Locate the cell with the specified text and output its (X, Y) center coordinate. 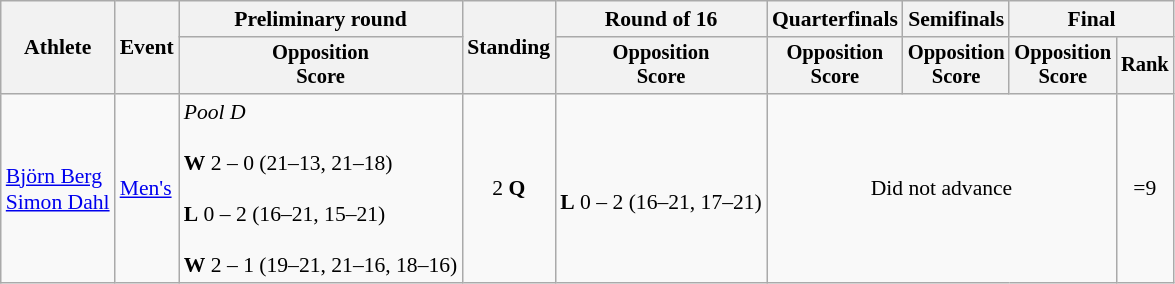
Preliminary round (321, 19)
Semifinals (956, 19)
Event (147, 48)
L 0 – 2 (16–21, 17–21) (661, 188)
=9 (1145, 188)
Athlete (58, 48)
Round of 16 (661, 19)
Final (1091, 19)
Men's (147, 188)
Did not advance (942, 188)
2 Q (508, 188)
Pool DW 2 – 0 (21–13, 21–18)L 0 – 2 (16–21, 15–21)W 2 – 1 (19–21, 21–16, 18–16) (321, 188)
Quarterfinals (835, 19)
Björn BergSimon Dahl (58, 188)
Standing (508, 48)
Rank (1145, 66)
